Identify which cell holds the provided text, then report its [X, Y] central coordinate. 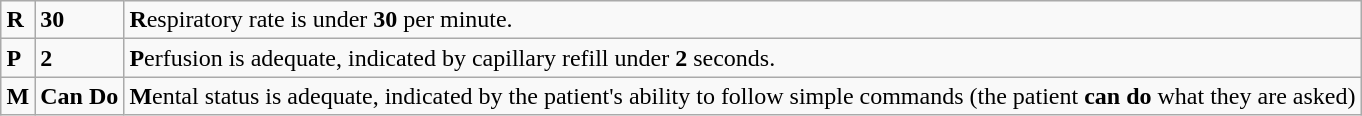
30 [80, 20]
Mental status is adequate, indicated by the patient's ability to follow simple commands (the patient can do what they are asked) [742, 96]
M [18, 96]
2 [80, 58]
Can Do [80, 96]
Perfusion is adequate, indicated by capillary refill under 2 seconds. [742, 58]
R [18, 20]
P [18, 58]
Respiratory rate is under 30 per minute. [742, 20]
